Extract the [x, y] coordinate from the center of the cell holding the provided text.  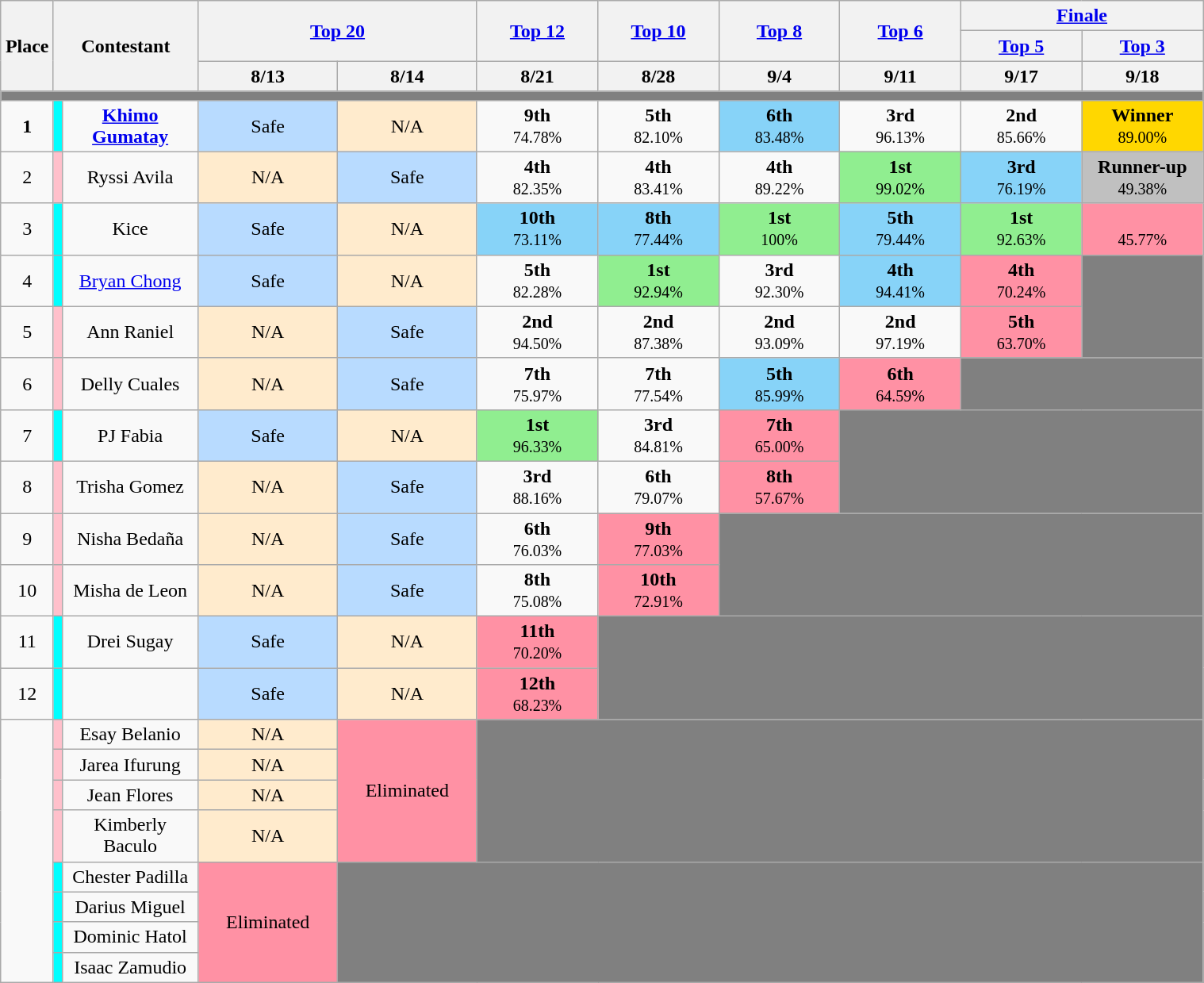
10th72.91% [658, 590]
8 [27, 487]
11th70.20% [538, 643]
8th57.67% [779, 487]
Delly Cuales [130, 384]
1st100% [779, 228]
4th82.35% [538, 178]
2nd85.66% [1022, 125]
Contestant [125, 46]
7th65.00% [779, 435]
Nisha Bedaña [130, 538]
9 [27, 538]
7 [27, 435]
5th82.10% [658, 125]
3rd96.13% [901, 125]
8/14 [408, 76]
12th68.23% [538, 693]
1st99.02% [901, 178]
7th77.54% [658, 384]
2nd93.09% [779, 332]
6th76.03% [538, 538]
11 [27, 643]
8th77.44% [658, 228]
Misha de Leon [130, 590]
9/18 [1142, 76]
Bryan Chong [130, 281]
6th83.48% [779, 125]
6 [27, 384]
Dominic Hatol [130, 937]
Darius Miguel [130, 907]
2nd87.38% [658, 332]
4th83.41% [658, 178]
10 [27, 590]
Top 3 [1142, 46]
3 [27, 228]
1st96.33% [538, 435]
9th77.03% [658, 538]
Drei Sugay [130, 643]
7th75.97% [538, 384]
Top 20 [338, 31]
Chester Padilla [130, 877]
Top 8 [779, 31]
5 [27, 332]
Place [27, 46]
10th73.11% [538, 228]
5th79.44% [901, 228]
6th79.07% [658, 487]
8th75.08% [538, 590]
5th85.99% [779, 384]
9/11 [901, 76]
Khimo Gumatay [130, 125]
2nd97.19% [901, 332]
3rd84.81% [658, 435]
3rd92.30% [779, 281]
4th94.41% [901, 281]
Top 6 [901, 31]
Top 12 [538, 31]
4 [27, 281]
5th82.28% [538, 281]
1st92.63% [1022, 228]
Top 10 [658, 31]
3rd88.16% [538, 487]
Isaac Zamudio [130, 967]
9/4 [779, 76]
2 [27, 178]
8/13 [268, 76]
Top 5 [1022, 46]
PJ Fabia [130, 435]
Jarea Ifurung [130, 765]
6th64.59% [901, 384]
Runner-up49.38% [1142, 178]
1st92.94% [658, 281]
Ann Raniel [130, 332]
Ryssi Avila [130, 178]
Kice [130, 228]
9/17 [1022, 76]
Kimberly Baculo [130, 836]
9th74.78% [538, 125]
Finale [1082, 16]
8/21 [538, 76]
12 [27, 693]
2nd94.50% [538, 332]
3rd76.19% [1022, 178]
45.77% [1142, 228]
Esay Belanio [130, 735]
8/28 [658, 76]
4th70.24% [1022, 281]
4th89.22% [779, 178]
Trisha Gomez [130, 487]
Jean Flores [130, 795]
5th63.70% [1022, 332]
Winner89.00% [1142, 125]
1 [27, 125]
